Determine the (X, Y) coordinate at the center of the cell enclosing the given text.  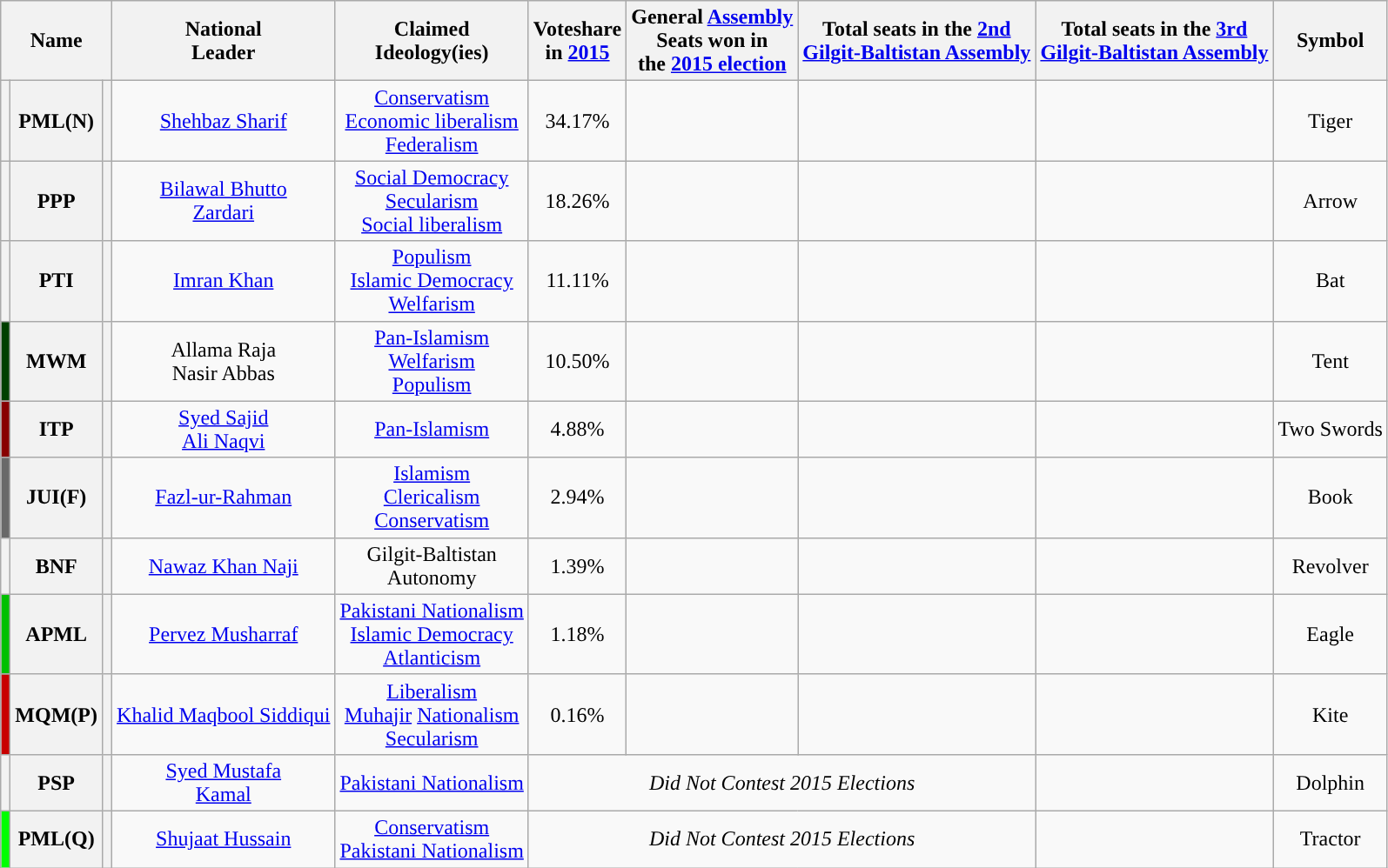
Pakistani Nationalism (432, 783)
Tent (1330, 361)
34.17% (577, 121)
Pan-Islamism (432, 430)
Two Swords (1330, 430)
ConservatismEconomic liberalismFederalism (432, 121)
Pakistani NationalismIslamic DemocracyAtlanticism (432, 634)
Khalid Maqbool Siddiqui (224, 714)
Social DemocracySecularismSocial liberalism (432, 201)
NationalLeader (224, 41)
PPP (57, 201)
Fazl-ur-Rahman (224, 497)
Gilgit-BaltistanAutonomy (432, 565)
General AssemblySeats won inthe 2015 election (712, 41)
10.50% (577, 361)
Dolphin (1330, 783)
Name (57, 41)
Total seats in the 3rdGilgit-Baltistan Assembly (1154, 41)
Kite (1330, 714)
Allama RajaNasir Abbas (224, 361)
Revolver (1330, 565)
Imran Khan (224, 281)
11.11% (577, 281)
Total seats in the 2ndGilgit-Baltistan Assembly (917, 41)
Pervez Musharraf (224, 634)
PSP (57, 783)
IslamismClericalismConservatism (432, 497)
Shujaat Hussain (224, 838)
Arrow (1330, 201)
1.39% (577, 565)
MQM(P) (57, 714)
Symbol (1330, 41)
18.26% (577, 201)
PML(N) (57, 121)
Tractor (1330, 838)
2.94% (577, 497)
PML(Q) (57, 838)
ITP (57, 430)
MWM (57, 361)
1.18% (577, 634)
PTI (57, 281)
PopulismIslamic DemocracyWelfarism (432, 281)
Bat (1330, 281)
Eagle (1330, 634)
Votesharein 2015 (577, 41)
Tiger (1330, 121)
Syed MustafaKamal (224, 783)
Book (1330, 497)
APML (57, 634)
JUI(F) (57, 497)
Syed SajidAli Naqvi (224, 430)
ConservatismPakistani Nationalism (432, 838)
4.88% (577, 430)
BNF (57, 565)
Pan-IslamismWelfarismPopulism (432, 361)
Shehbaz Sharif (224, 121)
Bilawal BhuttoZardari (224, 201)
0.16% (577, 714)
LiberalismMuhajir NationalismSecularism (432, 714)
ClaimedIdeology(ies) (432, 41)
Nawaz Khan Naji (224, 565)
